From the cell containing the given text, extract its center point as (X, Y) coordinate. 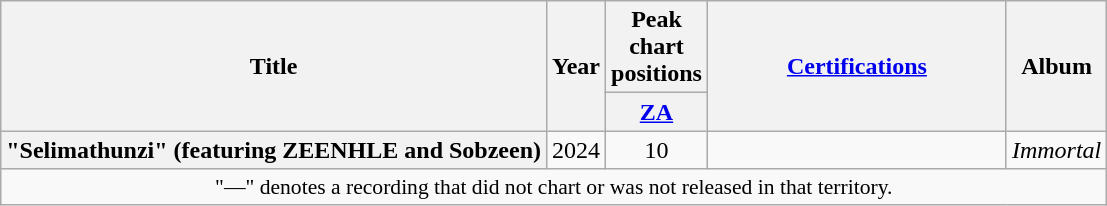
Album (1056, 66)
ZA (657, 112)
"Selimathunzi" (featuring ZEENHLE and Sobzeen) (274, 150)
Title (274, 66)
Peak chart positions (657, 47)
"—" denotes a recording that did not chart or was not released in that territory. (554, 187)
Immortal (1056, 150)
Certifications (856, 66)
Year (576, 66)
10 (657, 150)
2024 (576, 150)
